Find where the given text appears and provide that cell's center as [X, Y] coordinate. 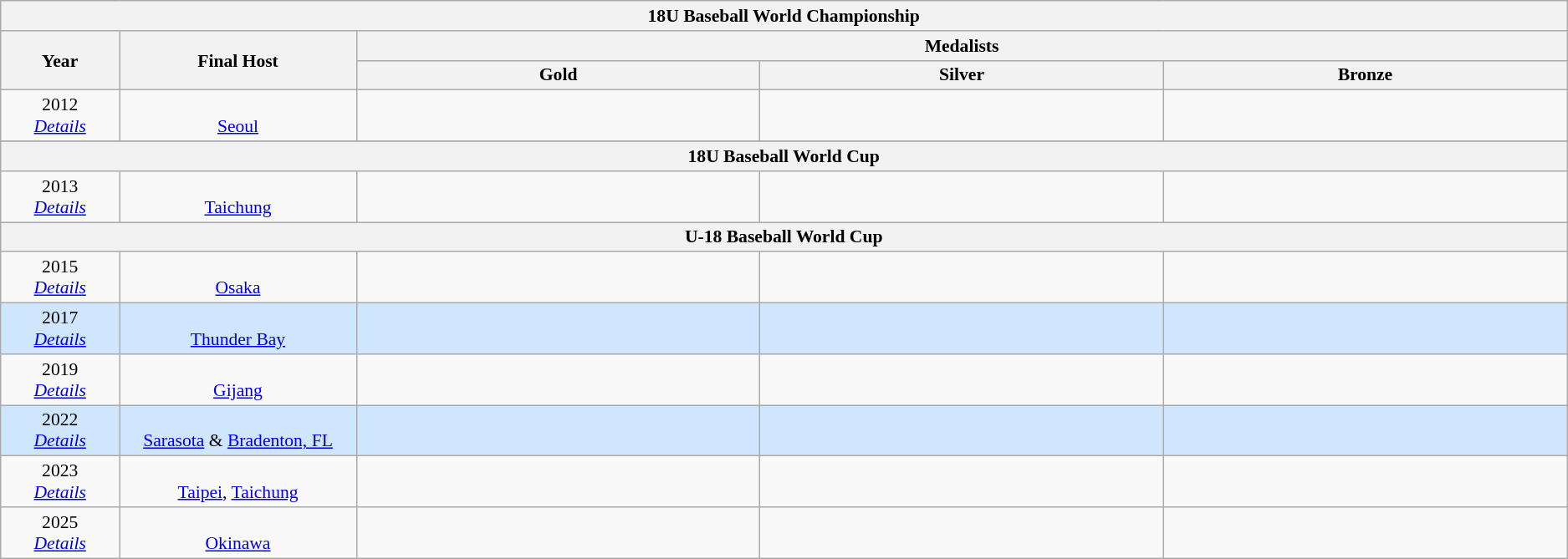
2013Details [60, 197]
18U Baseball World Cup [784, 156]
Bronze [1365, 75]
2012Details [60, 115]
2017Details [60, 329]
18U Baseball World Championship [784, 16]
Gijang [238, 379]
U-18 Baseball World Cup [784, 237]
2019Details [60, 379]
2015Details [60, 277]
Sarasota & Bradenton, FL [238, 431]
Gold [558, 75]
Thunder Bay [238, 329]
Final Host [238, 60]
2023Details [60, 481]
Taichung [238, 197]
2022Details [60, 431]
Silver [962, 75]
2025Details [60, 533]
Year [60, 60]
Okinawa [238, 533]
Medalists [962, 46]
Taipei, Taichung [238, 481]
Osaka [238, 277]
Seoul [238, 115]
